From the cell containing the given text, extract its center point as [x, y] coordinate. 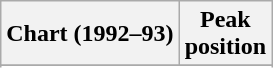
Chart (1992–93) [90, 34]
Peakposition [225, 34]
